Provide the [X, Y] coordinate of the cell's center where the given text is located.  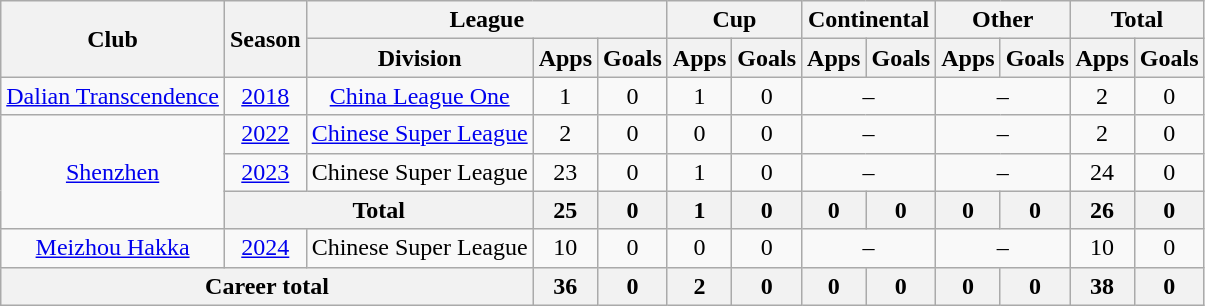
Meizhou Hakka [113, 248]
Club [113, 39]
China League One [420, 96]
36 [565, 286]
Dalian Transcendence [113, 96]
38 [1102, 286]
24 [1102, 172]
Continental [869, 20]
Career total [267, 286]
League [486, 20]
2022 [265, 134]
25 [565, 210]
Cup [734, 20]
23 [565, 172]
Season [265, 39]
Division [420, 58]
2018 [265, 96]
Shenzhen [113, 172]
26 [1102, 210]
2023 [265, 172]
2024 [265, 248]
Other [1003, 20]
